Find where the given text appears and provide that cell's center as (x, y) coordinate. 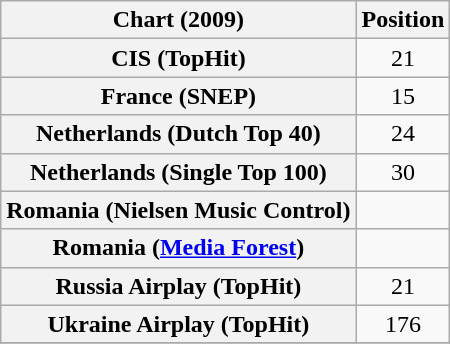
30 (403, 172)
Russia Airplay (TopHit) (178, 286)
Netherlands (Dutch Top 40) (178, 134)
Ukraine Airplay (TopHit) (178, 324)
CIS (TopHit) (178, 58)
Romania (Media Forest) (178, 248)
15 (403, 96)
Romania (Nielsen Music Control) (178, 210)
France (SNEP) (178, 96)
Netherlands (Single Top 100) (178, 172)
24 (403, 134)
Chart (2009) (178, 20)
Position (403, 20)
176 (403, 324)
